Scan for the cell matching the given text and deliver its [x, y] coordinate at center. 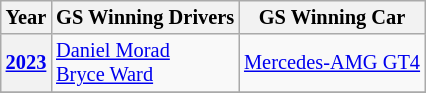
2023 [26, 63]
Daniel Morad Bryce Ward [145, 63]
Year [26, 17]
Mercedes-AMG GT4 [332, 63]
GS Winning Drivers [145, 17]
GS Winning Car [332, 17]
